Return [x, y] of the center of cell containing provided text 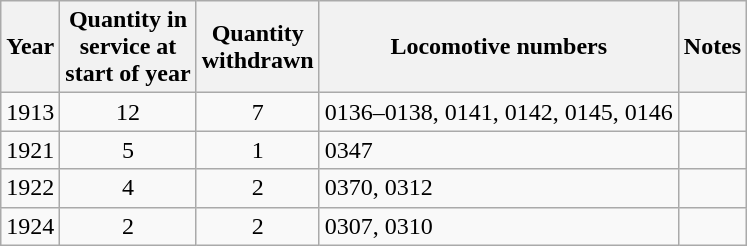
12 [128, 112]
Locomotive numbers [498, 47]
0347 [498, 150]
1922 [30, 188]
0307, 0310 [498, 226]
0136–0138, 0141, 0142, 0145, 0146 [498, 112]
7 [258, 112]
1921 [30, 150]
5 [128, 150]
Quantity inservice atstart of year [128, 47]
1913 [30, 112]
1924 [30, 226]
Notes [712, 47]
Quantitywithdrawn [258, 47]
4 [128, 188]
1 [258, 150]
0370, 0312 [498, 188]
Year [30, 47]
